Search for the cell housing the specified text and yield its (X, Y) center coordinate. 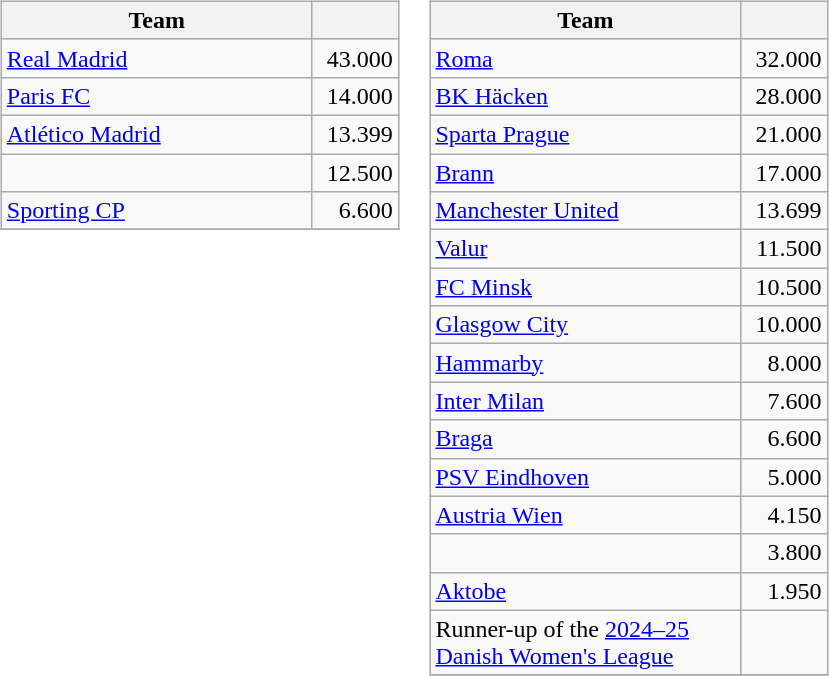
12.500 (355, 173)
Real Madrid (156, 58)
Runner-up of the 2024–25 Danish Women's League (586, 642)
10.500 (784, 287)
28.000 (784, 96)
Aktobe (586, 591)
32.000 (784, 58)
Inter Milan (586, 401)
4.150 (784, 515)
Austria Wien (586, 515)
FC Minsk (586, 287)
13.699 (784, 211)
Valur (586, 249)
BK Häcken (586, 96)
Manchester United (586, 211)
Paris FC (156, 96)
Glasgow City (586, 325)
10.000 (784, 325)
13.399 (355, 134)
Braga (586, 439)
Roma (586, 58)
14.000 (355, 96)
Sporting CP (156, 211)
5.000 (784, 477)
Sparta Prague (586, 134)
17.000 (784, 173)
Brann (586, 173)
43.000 (355, 58)
PSV Eindhoven (586, 477)
7.600 (784, 401)
1.950 (784, 591)
3.800 (784, 553)
21.000 (784, 134)
11.500 (784, 249)
Atlético Madrid (156, 134)
Hammarby (586, 363)
8.000 (784, 363)
